Find where the given text appears and provide that cell's center as (X, Y) coordinate. 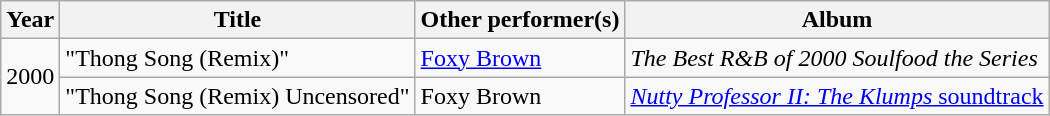
"Thong Song (Remix) Uncensored" (238, 96)
Year (30, 20)
Nutty Professor II: The Klumps soundtrack (837, 96)
2000 (30, 77)
Title (238, 20)
Other performer(s) (520, 20)
The Best R&B of 2000 Soulfood the Series (837, 58)
"Thong Song (Remix)" (238, 58)
Album (837, 20)
